Return (x, y) of the center of cell containing provided text 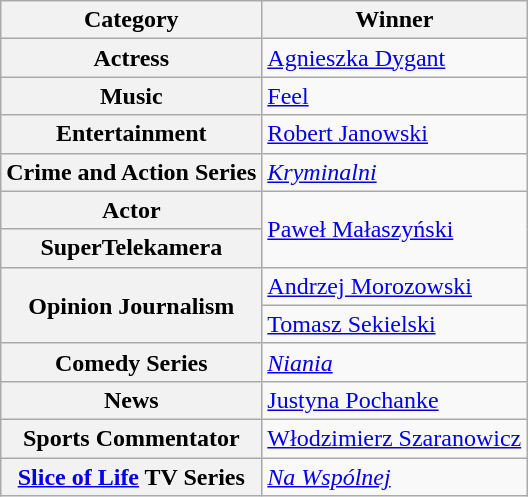
Niania (394, 362)
Winner (394, 20)
Andrzej Morozowski (394, 286)
Sports Commentator (132, 438)
Robert Janowski (394, 134)
Crime and Action Series (132, 172)
Entertainment (132, 134)
News (132, 400)
Opinion Journalism (132, 305)
Actor (132, 210)
SuperTelekamera (132, 248)
Włodzimierz Szaranowicz (394, 438)
Music (132, 96)
Slice of Life TV Series (132, 477)
Kryminalni (394, 172)
Justyna Pochanke (394, 400)
Agnieszka Dygant (394, 58)
Category (132, 20)
Comedy Series (132, 362)
Na Wspólnej (394, 477)
Actress (132, 58)
Feel (394, 96)
Tomasz Sekielski (394, 324)
Paweł Małaszyński (394, 229)
